Find where the given text appears and provide that cell's center as [x, y] coordinate. 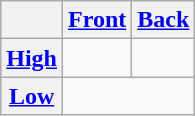
Back [164, 20]
Low [32, 96]
High [32, 58]
Front [98, 20]
